Determine the (X, Y) coordinate at the center of the cell enclosing the given text.  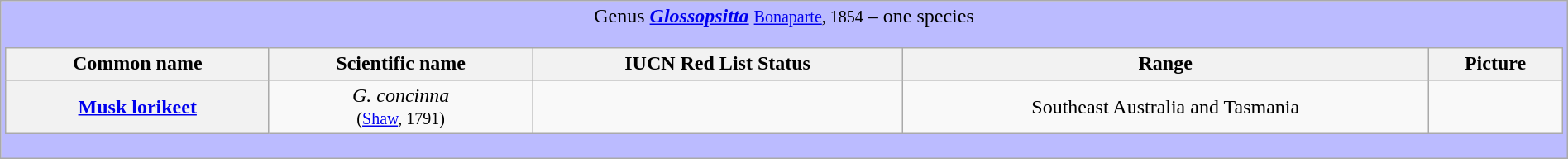
Southeast Australia and Tasmania (1165, 106)
Musk lorikeet (137, 106)
Scientific name (400, 64)
IUCN Red List Status (718, 64)
G. concinna (Shaw, 1791) (400, 106)
Common name (137, 64)
Picture (1495, 64)
Range (1165, 64)
